Detect which cell encompasses the target text, then output its (X, Y) center coordinate. 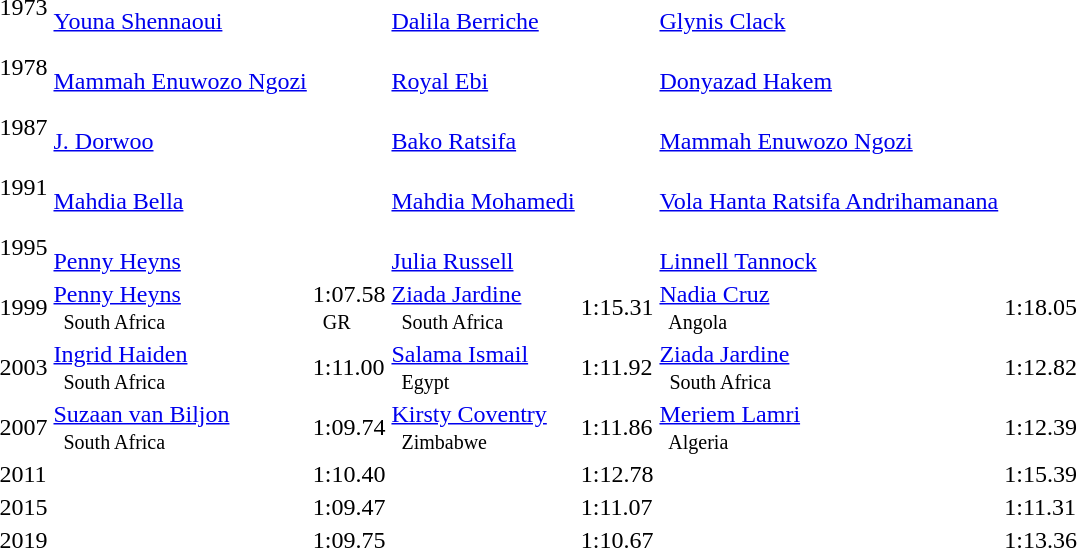
Julia Russell (483, 248)
Vola Hanta Ratsifa Andrihamanana (829, 188)
Penny Heyns (180, 248)
1:07.58 GR (349, 308)
1:12.78 (617, 474)
1:15.31 (617, 308)
Suzaan van Biljon South Africa (180, 428)
1:09.47 (349, 507)
1:11.86 (617, 428)
1:11.00 (349, 368)
Kirsty Coventry Zimbabwe (483, 428)
Mahdia Mohamedi (483, 188)
Linnell Tannock (829, 248)
Mahdia Bella (180, 188)
Penny Heyns South Africa (180, 308)
Nadia Cruz Angola (829, 308)
Meriem Lamri Algeria (829, 428)
1:11.07 (617, 507)
J. Dorwoo (180, 128)
1:09.74 (349, 428)
Ingrid Haiden South Africa (180, 368)
1:10.40 (349, 474)
Bako Ratsifa (483, 128)
Salama Ismail Egypt (483, 368)
Royal Ebi (483, 68)
1:11.92 (617, 368)
Donyazad Hakem (829, 68)
